Output the (x, y) coordinate of the center of the cell containing the given text.  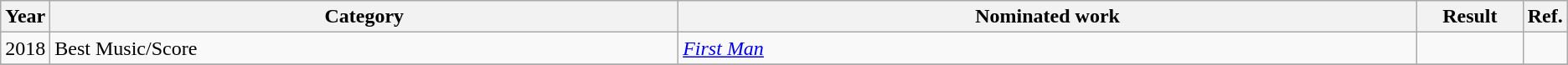
Category (364, 17)
First Man (1048, 48)
Ref. (1545, 17)
Result (1469, 17)
Best Music/Score (364, 48)
Nominated work (1048, 17)
Year (25, 17)
2018 (25, 48)
